From the cell containing the given text, extract its center point as [x, y] coordinate. 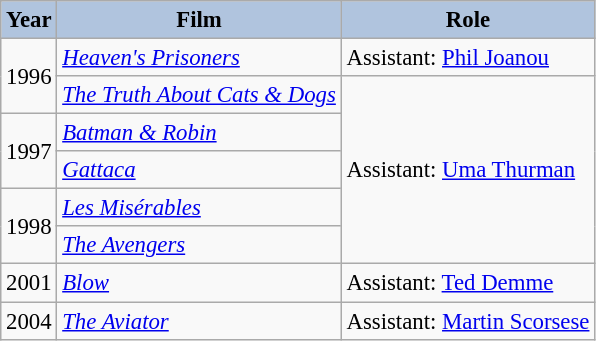
Assistant: Phil Joanou [468, 58]
2004 [29, 321]
Year [29, 20]
Film [199, 20]
The Avengers [199, 245]
Les Misérables [199, 208]
Gattaca [199, 170]
Heaven's Prisoners [199, 58]
The Aviator [199, 321]
The Truth About Cats & Dogs [199, 95]
Assistant: Martin Scorsese [468, 321]
Blow [199, 283]
Assistant: Uma Thurman [468, 170]
1997 [29, 152]
Assistant: Ted Demme [468, 283]
1998 [29, 226]
Role [468, 20]
Batman & Robin [199, 133]
1996 [29, 76]
2001 [29, 283]
